Search for the cell housing the specified text and yield its [x, y] center coordinate. 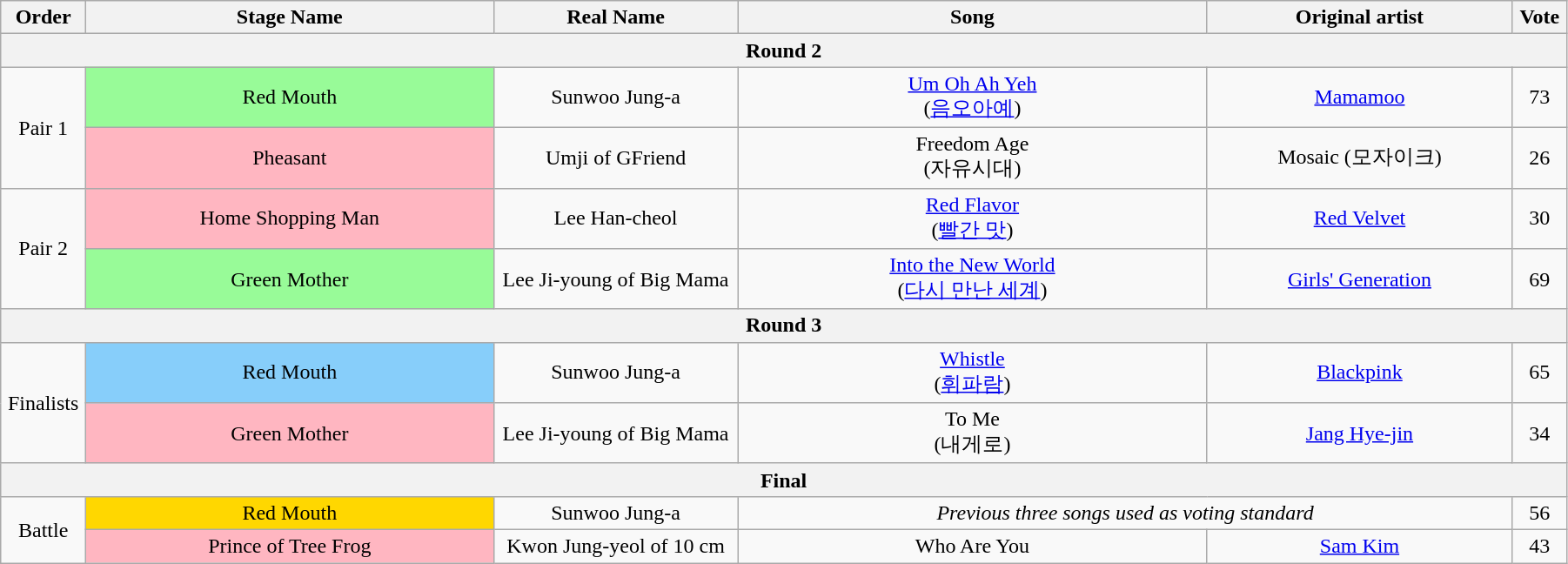
Previous three songs used as voting standard [1125, 513]
Mamamoo [1359, 97]
Battle [44, 529]
Pair 2 [44, 249]
Blackpink [1359, 373]
Girls' Generation [1359, 279]
65 [1539, 373]
26 [1539, 158]
43 [1539, 546]
Freedom Age(자유시대) [973, 158]
Red Flavor(빨간 맛) [973, 218]
Prince of Tree Frog [290, 546]
30 [1539, 218]
Finalists [44, 402]
Stage Name [290, 17]
Whistle(휘파람) [973, 373]
Sam Kim [1359, 546]
Vote [1539, 17]
Kwon Jung-yeol of 10 cm [616, 546]
Um Oh Ah Yeh(음오아예) [973, 97]
Song [973, 17]
Red Velvet [1359, 218]
Who Are You [973, 546]
Round 3 [784, 326]
73 [1539, 97]
Home Shopping Man [290, 218]
Lee Han-cheol [616, 218]
Into the New World(다시 만난 세계) [973, 279]
34 [1539, 433]
Pair 1 [44, 127]
Original artist [1359, 17]
Mosaic (모자이크) [1359, 158]
Order [44, 17]
To Me(내게로) [973, 433]
Umji of GFriend [616, 158]
Jang Hye-jin [1359, 433]
Real Name [616, 17]
Round 2 [784, 50]
69 [1539, 279]
Pheasant [290, 158]
56 [1539, 513]
Final [784, 480]
